Identify which cell holds the provided text, then report its [X, Y] central coordinate. 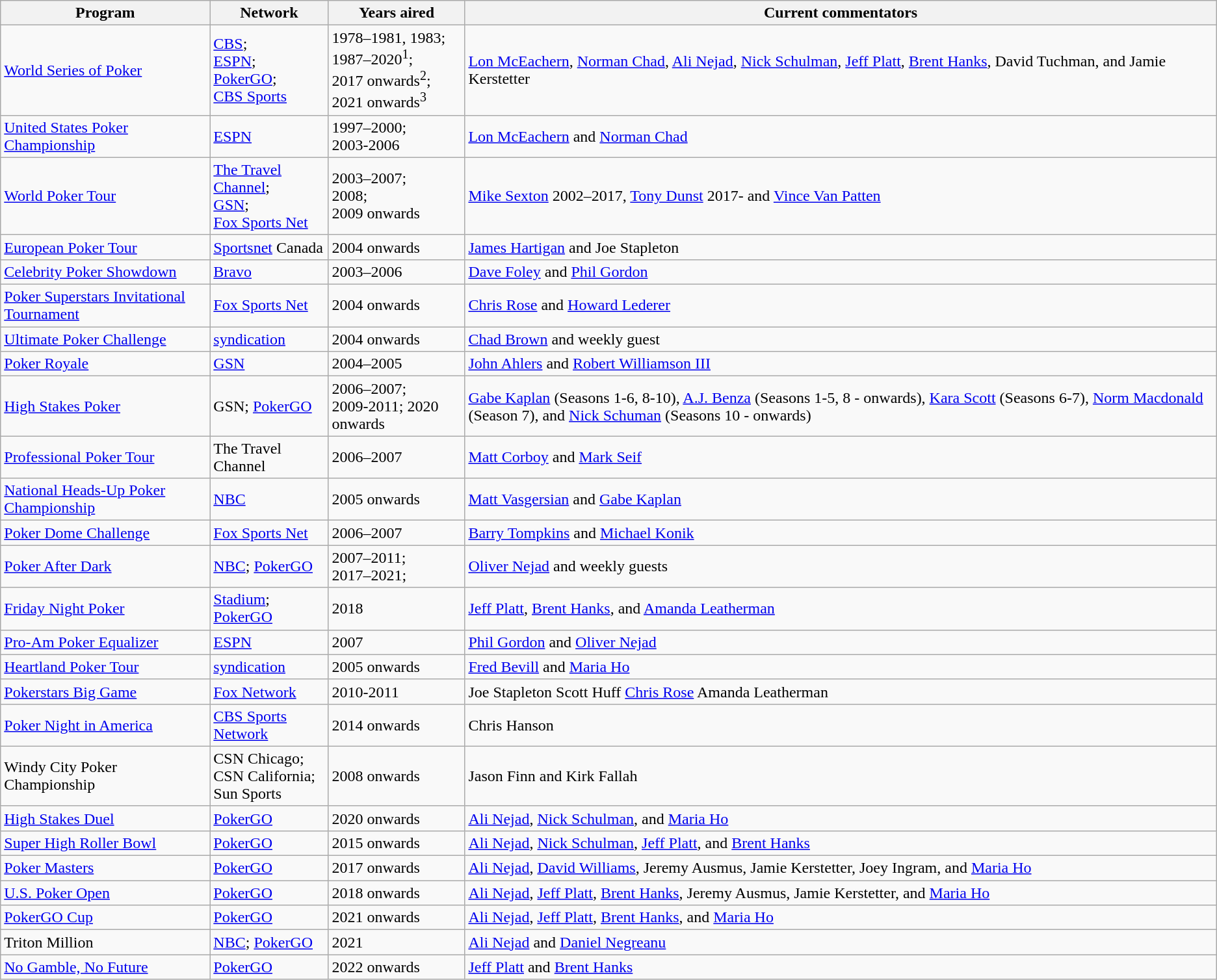
European Poker Tour [105, 247]
Poker Masters [105, 868]
National Heads-Up Poker Championship [105, 499]
2006–2007;2009-2011; 2020 onwards [397, 406]
Heartland Poker Tour [105, 667]
World Series of Poker [105, 70]
High Stakes Duel [105, 818]
Mike Sexton 2002–2017, Tony Dunst 2017- and Vince Van Patten [841, 196]
Jeff Platt, Brent Hanks, and Amanda Leatherman [841, 608]
Stadium; PokerGO [269, 608]
Years aired [397, 13]
U.S. Poker Open [105, 893]
Triton Million [105, 942]
1978–1981, 1983;1987–20201;2017 onwards2;2021 onwards3 [397, 70]
2007 [397, 642]
Windy City Poker Championship [105, 776]
Fox Network [269, 691]
Professional Poker Tour [105, 458]
CSN Chicago;CSN California;Sun Sports [269, 776]
Ali Nejad, Nick Schulman, and Maria Ho [841, 818]
Ali Nejad, David Williams, Jeremy Ausmus, Jamie Kerstetter, Joey Ingram, and Maria Ho [841, 868]
Poker Superstars Invitational Tournament [105, 305]
2010-2011 [397, 691]
The Travel Channel;GSN;Fox Sports Net [269, 196]
Oliver Nejad and weekly guests [841, 567]
Poker Royale [105, 364]
Ali Nejad, Nick Schulman, Jeff Platt, and Brent Hanks [841, 844]
2018 [397, 608]
Pro-Am Poker Equalizer [105, 642]
NBC [269, 499]
Super High Roller Bowl [105, 844]
United States Poker Championship [105, 136]
Ali Nejad, Jeff Platt, Brent Hanks, Jeremy Ausmus, Jamie Kerstetter, and Maria Ho [841, 893]
Program [105, 13]
No Gamble, No Future [105, 967]
Joe Stapleton Scott Huff Chris Rose Amanda Leatherman [841, 691]
CBS Sports Network [269, 725]
Matt Vasgersian and Gabe Kaplan [841, 499]
Chad Brown and weekly guest [841, 339]
Sportsnet Canada [269, 247]
John Ahlers and Robert Williamson III [841, 364]
2021 onwards [397, 918]
Chris Hanson [841, 725]
James Hartigan and Joe Stapleton [841, 247]
Lon McEachern, Norman Chad, Ali Nejad, Nick Schulman, Jeff Platt, Brent Hanks, David Tuchman, and Jamie Kerstetter [841, 70]
Jason Finn and Kirk Fallah [841, 776]
Barry Tompkins and Michael Konik [841, 533]
GSN; PokerGO [269, 406]
2007–2011;2017–2021; [397, 567]
2004–2005 [397, 364]
2021 [397, 942]
High Stakes Poker [105, 406]
2003–2006 [397, 272]
Celebrity Poker Showdown [105, 272]
2003–2007;2008;2009 onwards [397, 196]
Poker After Dark [105, 567]
Friday Night Poker [105, 608]
2018 onwards [397, 893]
PokerGO Cup [105, 918]
Bravo [269, 272]
World Poker Tour [105, 196]
Matt Corboy and Mark Seif [841, 458]
Chris Rose and Howard Lederer [841, 305]
Ultimate Poker Challenge [105, 339]
2020 onwards [397, 818]
Current commentators [841, 13]
Poker Dome Challenge [105, 533]
Fred Bevill and Maria Ho [841, 667]
2014 onwards [397, 725]
The Travel Channel [269, 458]
1997–2000;2003-2006 [397, 136]
2008 onwards [397, 776]
Ali Nejad and Daniel Negreanu [841, 942]
2022 onwards [397, 967]
Network [269, 13]
Pokerstars Big Game [105, 691]
2017 onwards [397, 868]
GSN [269, 364]
Lon McEachern and Norman Chad [841, 136]
CBS;ESPN;PokerGO;CBS Sports [269, 70]
Jeff Platt and Brent Hanks [841, 967]
Dave Foley and Phil Gordon [841, 272]
Phil Gordon and Oliver Nejad [841, 642]
2015 onwards [397, 844]
Poker Night in America [105, 725]
Ali Nejad, Jeff Platt, Brent Hanks, and Maria Ho [841, 918]
